Find where the given text appears and provide that cell's center as [X, Y] coordinate. 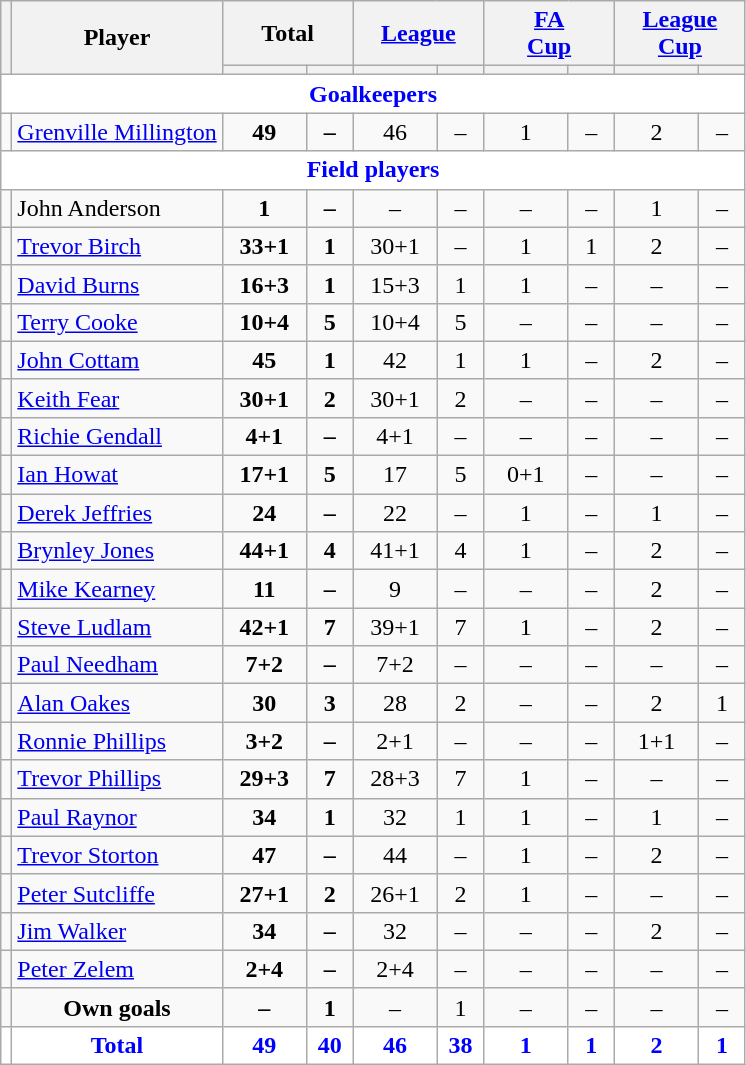
11 [264, 589]
Brynley Jones [117, 551]
2+1 [395, 741]
0+1 [526, 475]
Goalkeepers [374, 94]
16+3 [264, 284]
Derek Jeffries [117, 513]
Terry Cooke [117, 322]
44+1 [264, 551]
44 [395, 855]
Jim Walker [117, 931]
FACup [550, 34]
3+2 [264, 741]
26+1 [395, 893]
47 [264, 855]
15+3 [395, 284]
LeagueCup [680, 34]
38 [460, 1046]
Peter Zelem [117, 969]
Paul Raynor [117, 817]
Keith Fear [117, 398]
17+1 [264, 475]
David Burns [117, 284]
Grenville Millington [117, 132]
9 [395, 589]
League [418, 34]
Field players [374, 170]
Alan Oakes [117, 703]
Player [117, 38]
24 [264, 513]
Paul Needham [117, 665]
41+1 [395, 551]
1+1 [657, 741]
29+3 [264, 779]
John Cottam [117, 360]
22 [395, 513]
45 [264, 360]
John Anderson [117, 208]
33+1 [264, 246]
Richie Gendall [117, 437]
17 [395, 475]
3 [330, 703]
Trevor Birch [117, 246]
28+3 [395, 779]
Own goals [117, 1007]
40 [330, 1046]
28 [395, 703]
42+1 [264, 627]
39+1 [395, 627]
27+1 [264, 893]
Peter Sutcliffe [117, 893]
Ian Howat [117, 475]
Trevor Phillips [117, 779]
Trevor Storton [117, 855]
Steve Ludlam [117, 627]
Mike Kearney [117, 589]
42 [395, 360]
30 [264, 703]
Ronnie Phillips [117, 741]
